Identify which cell holds the provided text, then report its [x, y] central coordinate. 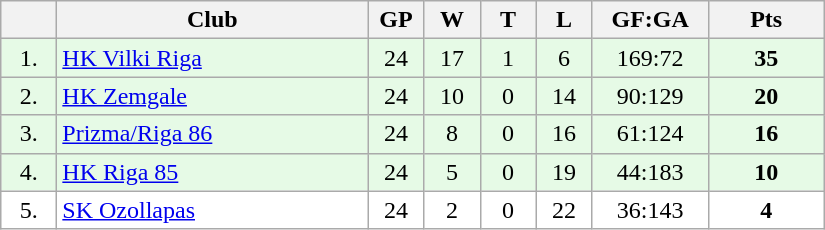
3. [29, 134]
GF:GA [650, 20]
1. [29, 58]
35 [766, 58]
2 [452, 210]
T [508, 20]
W [452, 20]
169:72 [650, 58]
61:124 [650, 134]
17 [452, 58]
8 [452, 134]
1 [508, 58]
36:143 [650, 210]
19 [564, 172]
HK Vilki Riga [212, 58]
Prizma/Riga 86 [212, 134]
14 [564, 96]
HK Riga 85 [212, 172]
5 [452, 172]
4 [766, 210]
44:183 [650, 172]
22 [564, 210]
HK Zemgale [212, 96]
2. [29, 96]
Pts [766, 20]
90:129 [650, 96]
Club [212, 20]
6 [564, 58]
GP [396, 20]
L [564, 20]
20 [766, 96]
SK Ozollapas [212, 210]
5. [29, 210]
4. [29, 172]
